From the cell containing the given text, extract its center point as [X, Y] coordinate. 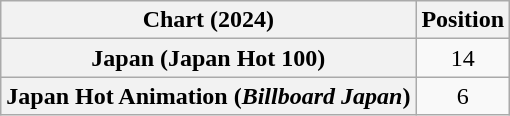
Japan Hot Animation (Billboard Japan) [208, 96]
14 [463, 58]
Chart (2024) [208, 20]
Japan (Japan Hot 100) [208, 58]
Position [463, 20]
6 [463, 96]
